From the cell containing the given text, extract its center point as (x, y) coordinate. 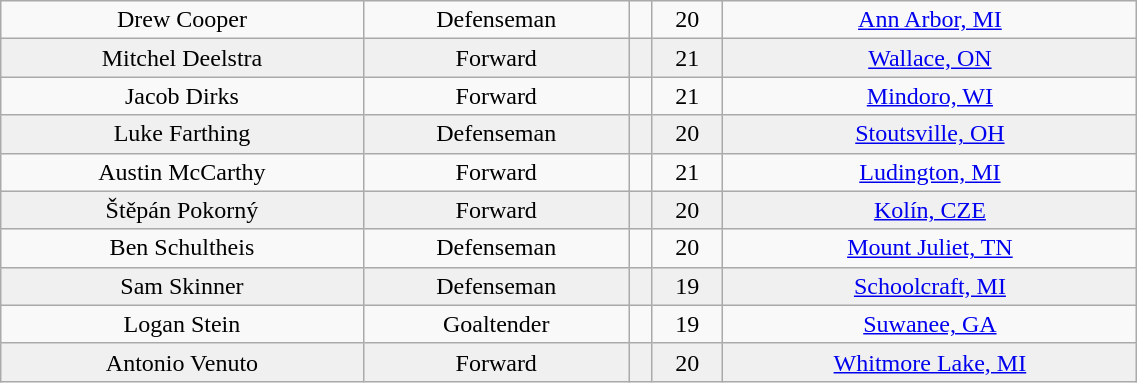
Drew Cooper (182, 20)
Jacob Dirks (182, 96)
Wallace, ON (930, 58)
Mindoro, WI (930, 96)
Goaltender (496, 324)
Whitmore Lake, MI (930, 362)
Antonio Venuto (182, 362)
Suwanee, GA (930, 324)
Austin McCarthy (182, 172)
Schoolcraft, MI (930, 286)
Ben Schultheis (182, 248)
Luke Farthing (182, 134)
Kolín, CZE (930, 210)
Sam Skinner (182, 286)
Mitchel Deelstra (182, 58)
Mount Juliet, TN (930, 248)
Logan Stein (182, 324)
Ludington, MI (930, 172)
Stoutsville, OH (930, 134)
Ann Arbor, MI (930, 20)
Štěpán Pokorný (182, 210)
